Detect which cell encompasses the target text, then output its [X, Y] center coordinate. 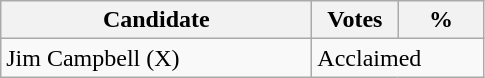
Candidate [156, 20]
Votes [355, 20]
% [441, 20]
Jim Campbell (X) [156, 58]
Acclaimed [398, 58]
